Detect which cell encompasses the target text, then output its (x, y) center coordinate. 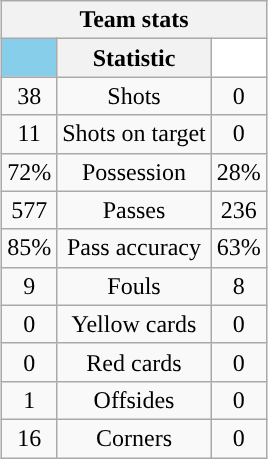
16 (30, 438)
11 (30, 134)
Shots on target (134, 134)
63% (238, 248)
Pass accuracy (134, 248)
72% (30, 172)
38 (30, 96)
85% (30, 248)
Team stats (134, 20)
Passes (134, 210)
8 (238, 286)
Yellow cards (134, 324)
236 (238, 210)
1 (30, 400)
Statistic (134, 58)
Corners (134, 438)
Offsides (134, 400)
577 (30, 210)
28% (238, 172)
Red cards (134, 362)
Possession (134, 172)
9 (30, 286)
Shots (134, 96)
Fouls (134, 286)
